Determine the [X, Y] coordinate at the center of the cell enclosing the given text.  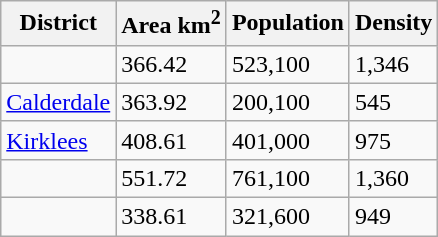
545 [393, 102]
District [58, 24]
551.72 [172, 178]
338.61 [172, 217]
321,600 [288, 217]
761,100 [288, 178]
949 [393, 217]
Density [393, 24]
Population [288, 24]
408.61 [172, 140]
975 [393, 140]
366.42 [172, 64]
200,100 [288, 102]
523,100 [288, 64]
Calderdale [58, 102]
1,346 [393, 64]
Area km2 [172, 24]
363.92 [172, 102]
1,360 [393, 178]
401,000 [288, 140]
Kirklees [58, 140]
